Find where the given text appears and provide that cell's center as (X, Y) coordinate. 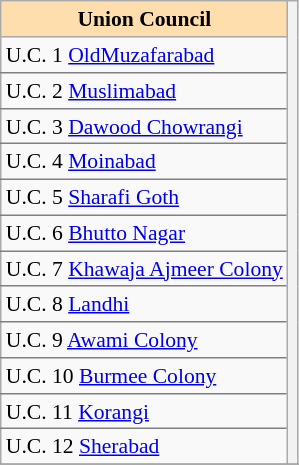
U.C. 10 Burmee Colony (144, 376)
U.C. 3 Dawood Chowrangi (144, 126)
U.C. 6 Bhutto Nagar (144, 233)
U.C. 8 Landhi (144, 304)
U.C. 2 Muslimabad (144, 91)
U.C. 12 Sherabad (144, 447)
U.C. 7 Khawaja Ajmeer Colony (144, 269)
U.C. 9 Awami Colony (144, 340)
Union Council (144, 19)
U.C. 5 Sharafi Goth (144, 197)
U.C. 1 OldMuzafarabad (144, 55)
U.C. 11 Korangi (144, 411)
U.C. 4 Moinabad (144, 162)
